Return (X, Y) of the center of cell containing provided text 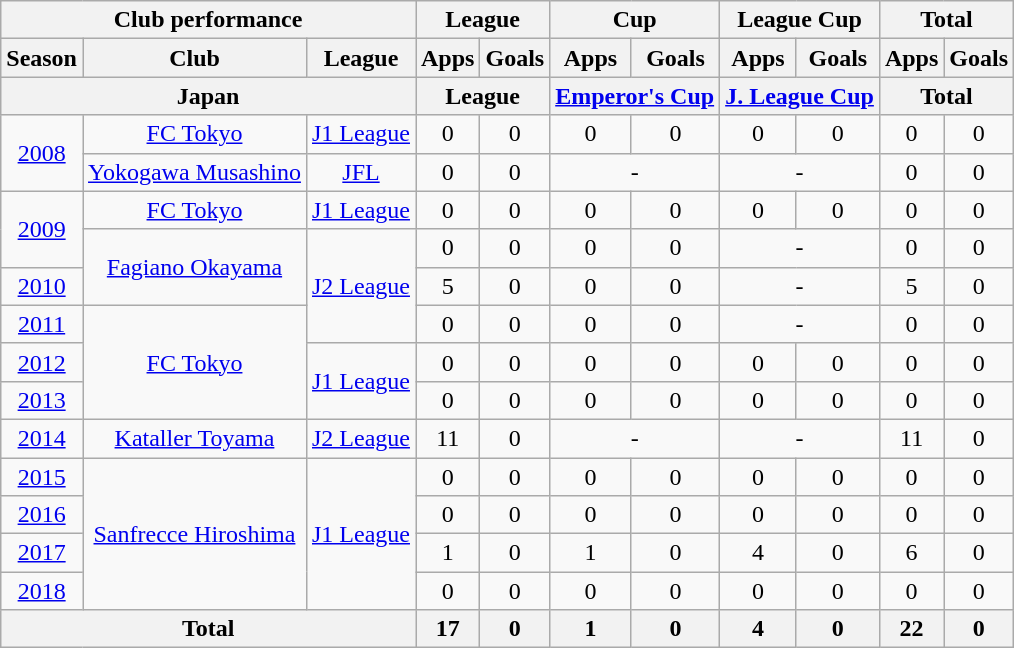
2016 (42, 515)
2008 (42, 153)
22 (911, 629)
2013 (42, 400)
Sanfrecce Hiroshima (194, 534)
2012 (42, 362)
J. League Cup (800, 96)
Cup (635, 20)
2015 (42, 477)
2010 (42, 286)
2017 (42, 553)
Japan (208, 96)
Emperor's Cup (635, 96)
2009 (42, 229)
Kataller Toyama (194, 438)
6 (911, 553)
Season (42, 58)
JFL (360, 172)
2011 (42, 324)
Yokogawa Musashino (194, 172)
17 (448, 629)
Fagiano Okayama (194, 267)
Club (194, 58)
2014 (42, 438)
League Cup (800, 20)
2018 (42, 591)
Club performance (208, 20)
